Search for the cell housing the specified text and yield its (x, y) center coordinate. 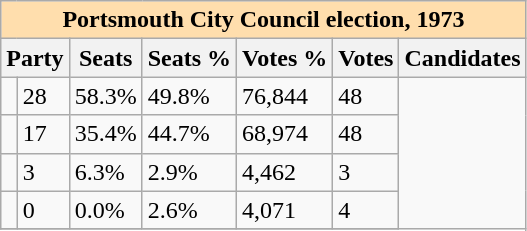
Party (35, 58)
4,071 (285, 210)
Seats % (189, 58)
68,974 (285, 134)
Portsmouth City Council election, 1973 (264, 20)
58.3% (106, 96)
35.4% (106, 134)
17 (43, 134)
0.0% (106, 210)
Votes (366, 58)
0 (43, 210)
49.8% (189, 96)
Seats (106, 58)
4,462 (285, 172)
2.6% (189, 210)
76,844 (285, 96)
28 (43, 96)
6.3% (106, 172)
Votes % (285, 58)
4 (366, 210)
Candidates (462, 58)
44.7% (189, 134)
2.9% (189, 172)
